From the cell containing the given text, extract its center point as (X, Y) coordinate. 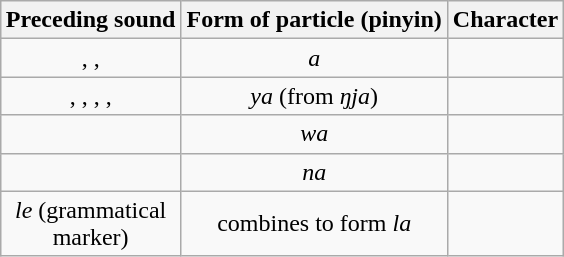
a (314, 58)
Character (505, 20)
Preceding sound (90, 20)
na (314, 172)
, , (90, 58)
le (grammaticalmarker) (90, 224)
combines to form la (314, 224)
, , , , (90, 96)
ya (from ŋja) (314, 96)
Form of particle (pinyin) (314, 20)
wa (314, 134)
